Extract the (X, Y) coordinate from the center of the cell holding the provided text.  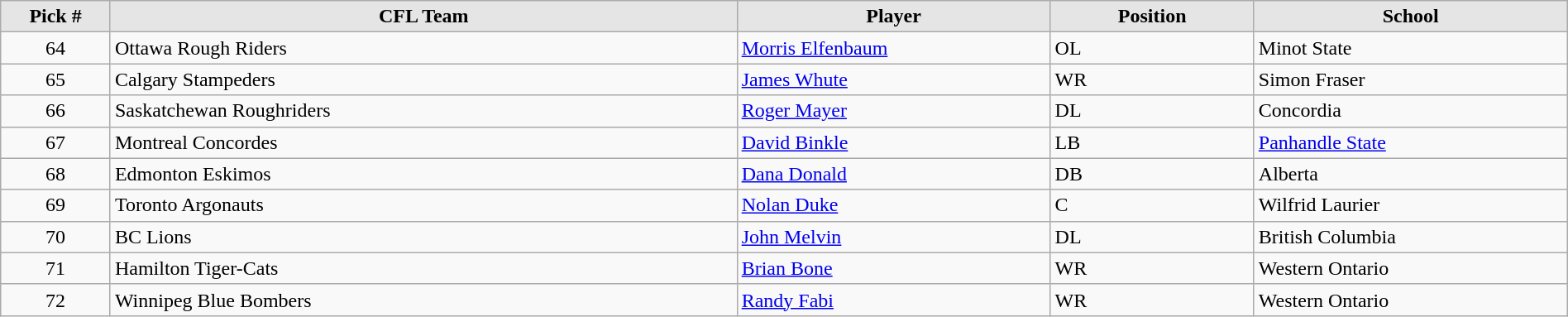
69 (56, 205)
Alberta (1411, 174)
Randy Fabi (893, 300)
Simon Fraser (1411, 79)
Player (893, 17)
Ottawa Rough Riders (423, 48)
OL (1152, 48)
Hamilton Tiger-Cats (423, 268)
Roger Mayer (893, 111)
Nolan Duke (893, 205)
Pick # (56, 17)
British Columbia (1411, 237)
David Binkle (893, 142)
Panhandle State (1411, 142)
Minot State (1411, 48)
70 (56, 237)
CFL Team (423, 17)
Brian Bone (893, 268)
Calgary Stampeders (423, 79)
Toronto Argonauts (423, 205)
Dana Donald (893, 174)
Morris Elfenbaum (893, 48)
67 (56, 142)
James Whute (893, 79)
John Melvin (893, 237)
Edmonton Eskimos (423, 174)
Saskatchewan Roughriders (423, 111)
64 (56, 48)
DB (1152, 174)
LB (1152, 142)
65 (56, 79)
71 (56, 268)
C (1152, 205)
Wilfrid Laurier (1411, 205)
68 (56, 174)
Position (1152, 17)
Concordia (1411, 111)
Winnipeg Blue Bombers (423, 300)
66 (56, 111)
72 (56, 300)
BC Lions (423, 237)
School (1411, 17)
Montreal Concordes (423, 142)
